Detect which cell encompasses the target text, then output its (x, y) center coordinate. 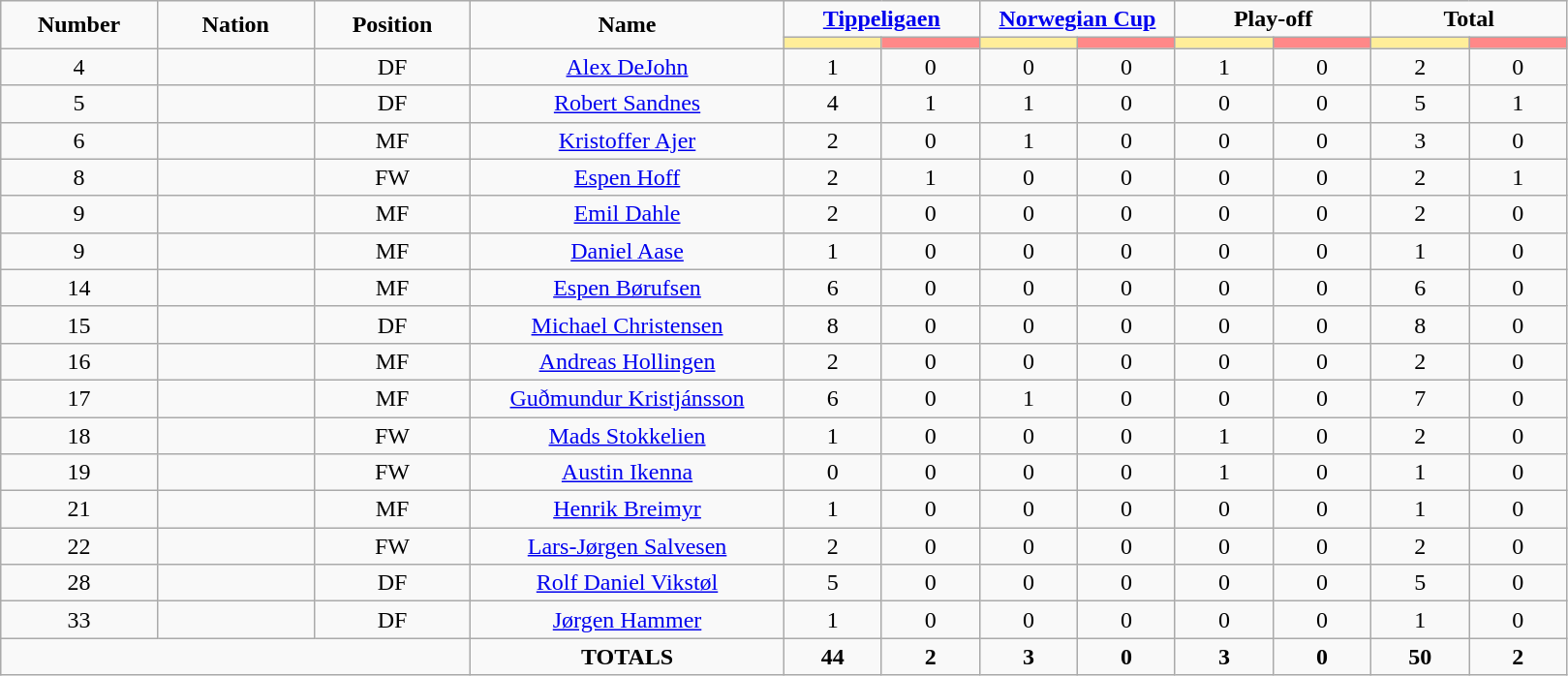
18 (79, 435)
Kristoffer Ajer (628, 140)
15 (79, 324)
Play-off (1273, 19)
TOTALS (628, 657)
Nation (235, 25)
50 (1420, 657)
Norwegian Cup (1077, 19)
Mads Stokkelien (628, 435)
Name (628, 25)
16 (79, 361)
Rolf Daniel Vikstøl (628, 583)
7 (1420, 398)
44 (833, 657)
Robert Sandnes (628, 104)
19 (79, 473)
Emil Dahle (628, 214)
Lars-Jørgen Salvesen (628, 546)
Andreas Hollingen (628, 361)
Henrik Breimyr (628, 509)
Daniel Aase (628, 251)
Austin Ikenna (628, 473)
Espen Hoff (628, 177)
Michael Christensen (628, 324)
Jørgen Hammer (628, 620)
Alex DeJohn (628, 67)
Tippeligaen (881, 19)
Guðmundur Kristjánsson (628, 398)
Total (1469, 19)
14 (79, 288)
28 (79, 583)
22 (79, 546)
33 (79, 620)
21 (79, 509)
17 (79, 398)
Number (79, 25)
Espen Børufsen (628, 288)
Position (392, 25)
